Detect which cell encompasses the target text, then output its [x, y] center coordinate. 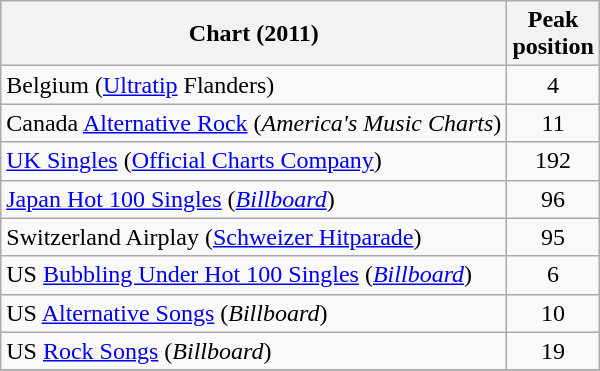
19 [553, 351]
10 [553, 313]
11 [553, 123]
4 [553, 85]
US Bubbling Under Hot 100 Singles (Billboard) [254, 275]
Switzerland Airplay (Schweizer Hitparade) [254, 237]
US Alternative Songs (Billboard) [254, 313]
6 [553, 275]
US Rock Songs (Billboard) [254, 351]
Belgium (Ultratip Flanders) [254, 85]
Canada Alternative Rock (America's Music Charts) [254, 123]
Chart (2011) [254, 34]
95 [553, 237]
UK Singles (Official Charts Company) [254, 161]
192 [553, 161]
96 [553, 199]
Peakposition [553, 34]
Japan Hot 100 Singles (Billboard) [254, 199]
